Scan for the cell matching the given text and deliver its [x, y] coordinate at center. 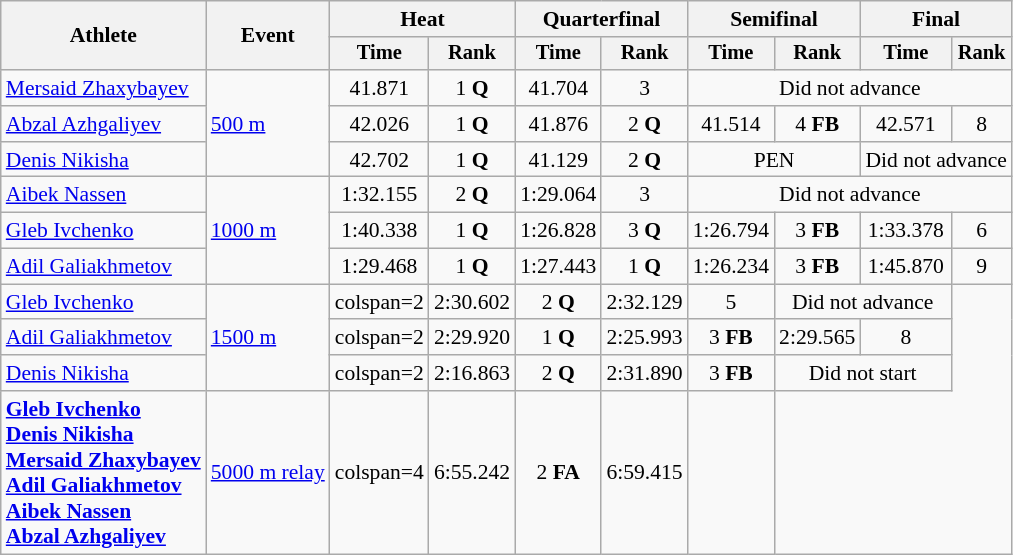
1:26.234 [731, 267]
41.129 [558, 160]
6:59.415 [644, 472]
2:31.890 [644, 373]
41.871 [380, 88]
1:29.468 [380, 267]
1:45.870 [906, 267]
2:32.129 [644, 302]
1:40.338 [380, 231]
3 Q [644, 231]
PEN [774, 160]
Quarterfinal [602, 19]
2:29.920 [472, 338]
Heat [422, 19]
41.876 [558, 124]
4 FB [817, 124]
colspan=4 [380, 472]
1:33.378 [906, 231]
2 FA [558, 472]
Aibek Nassen [104, 195]
1:27.443 [558, 267]
1:26.828 [558, 231]
6 [982, 231]
Semifinal [774, 19]
Abzal Azhgaliyev [104, 124]
Event [268, 36]
Athlete [104, 36]
42.026 [380, 124]
6:55.242 [472, 472]
1000 m [268, 230]
1:29.064 [558, 195]
1:26.794 [731, 231]
Mersaid Zhaxybayev [104, 88]
2:30.602 [472, 302]
2:29.565 [817, 338]
1:32.155 [380, 195]
42.571 [906, 124]
9 [982, 267]
41.704 [558, 88]
41.514 [731, 124]
5 [731, 302]
500 m [268, 124]
Final [936, 19]
2:16.863 [472, 373]
5000 m relay [268, 472]
Gleb IvchenkoDenis NikishaMersaid ZhaxybayevAdil GaliakhmetovAibek NassenAbzal Azhgaliyev [104, 472]
1500 m [268, 338]
2:25.993 [644, 338]
Did not start [862, 373]
42.702 [380, 160]
